Output the (x, y) coordinate of the center of the cell containing the given text.  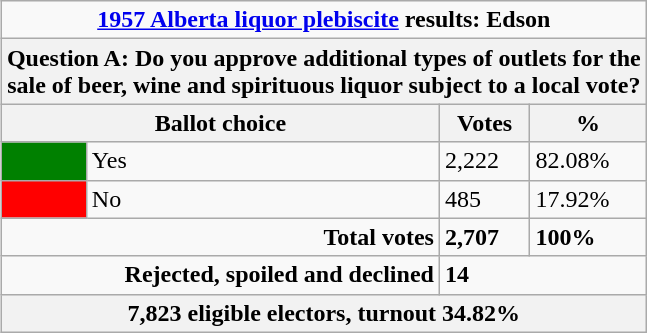
Question A: Do you approve additional types of outlets for the sale of beer, wine and spirituous liquor subject to a local vote? (324, 72)
7,823 eligible electors, turnout 34.82% (324, 313)
No (262, 199)
% (588, 123)
2,222 (484, 161)
Rejected, spoiled and declined (220, 275)
2,707 (484, 237)
14 (542, 275)
17.92% (588, 199)
Yes (262, 161)
485 (484, 199)
Ballot choice (220, 123)
100% (588, 237)
Total votes (220, 237)
Votes (484, 123)
1957 Alberta liquor plebiscite results: Edson (324, 20)
82.08% (588, 161)
